From the cell containing the given text, extract its center point as (X, Y) coordinate. 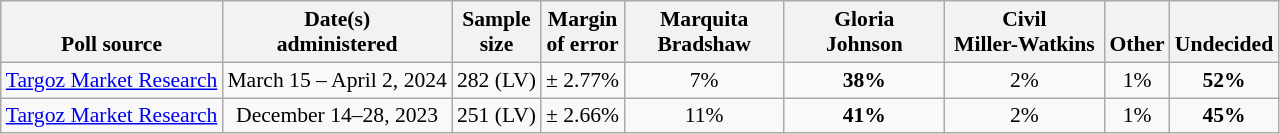
45% (1224, 116)
251 (LV) (496, 116)
± 2.77% (582, 80)
± 2.66% (582, 116)
41% (864, 116)
Other (1136, 32)
March 15 – April 2, 2024 (337, 80)
52% (1224, 80)
CivilMiller-Watkins (1024, 32)
Marginof error (582, 32)
282 (LV) (496, 80)
GloriaJohnson (864, 32)
December 14–28, 2023 (337, 116)
Undecided (1224, 32)
Samplesize (496, 32)
Poll source (112, 32)
7% (704, 80)
11% (704, 116)
Date(s)administered (337, 32)
MarquitaBradshaw (704, 32)
38% (864, 80)
